Return (X, Y) of the center of cell containing provided text 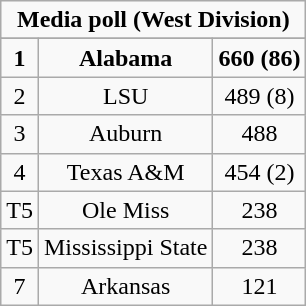
Ole Miss (125, 210)
454 (2) (260, 172)
3 (20, 134)
Texas A&M (125, 172)
660 (86) (260, 58)
LSU (125, 96)
1 (20, 58)
488 (260, 134)
4 (20, 172)
Media poll (West Division) (154, 20)
121 (260, 286)
Mississippi State (125, 248)
489 (8) (260, 96)
Arkansas (125, 286)
Auburn (125, 134)
Alabama (125, 58)
2 (20, 96)
7 (20, 286)
